From the cell containing the given text, extract its center point as [X, Y] coordinate. 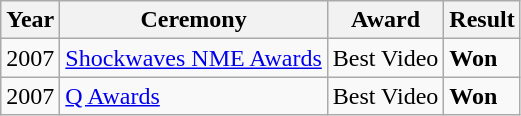
Result [482, 20]
Ceremony [194, 20]
Q Awards [194, 96]
Award [386, 20]
Shockwaves NME Awards [194, 58]
Year [30, 20]
